Output the [X, Y] coordinate of the center of the cell containing the given text.  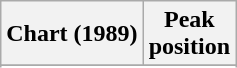
Peakposition [189, 34]
Chart (1989) [72, 34]
